Return the (x, y) coordinate for the center point of the cell that contains the specified text.  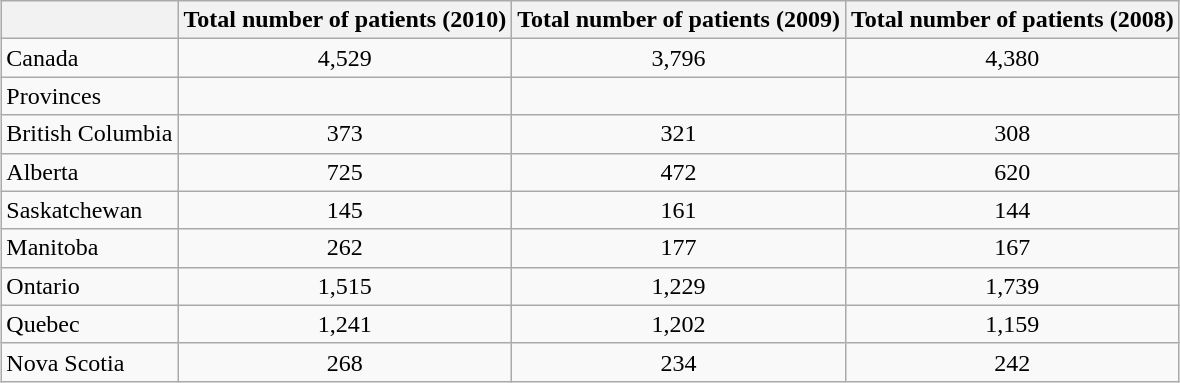
Total number of patients (2009) (679, 20)
1,159 (1012, 324)
1,229 (679, 286)
Canada (90, 58)
Quebec (90, 324)
234 (679, 362)
3,796 (679, 58)
1,202 (679, 324)
373 (345, 134)
321 (679, 134)
144 (1012, 210)
725 (345, 172)
167 (1012, 248)
262 (345, 248)
308 (1012, 134)
Alberta (90, 172)
Ontario (90, 286)
Saskatchewan (90, 210)
1,739 (1012, 286)
1,241 (345, 324)
Provinces (90, 96)
145 (345, 210)
1,515 (345, 286)
Total number of patients (2010) (345, 20)
4,380 (1012, 58)
Total number of patients (2008) (1012, 20)
620 (1012, 172)
268 (345, 362)
161 (679, 210)
4,529 (345, 58)
242 (1012, 362)
British Columbia (90, 134)
177 (679, 248)
Nova Scotia (90, 362)
Manitoba (90, 248)
472 (679, 172)
